Locate the cell with the specified text and output its (x, y) center coordinate. 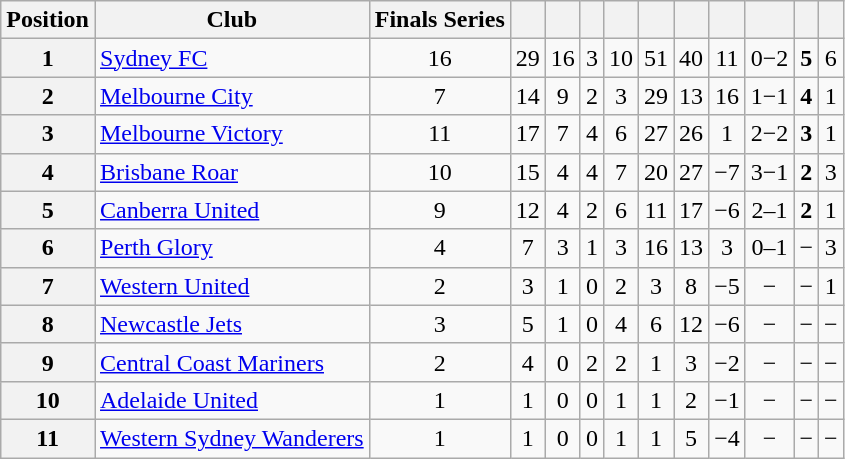
Melbourne Victory (232, 134)
Canberra United (232, 210)
Position (48, 20)
3−1 (770, 172)
1−1 (770, 96)
Western Sydney Wanderers (232, 438)
40 (692, 58)
0−2 (770, 58)
Adelaide United (232, 400)
−5 (728, 286)
26 (692, 134)
2−2 (770, 134)
Sydney FC (232, 58)
14 (528, 96)
Perth Glory (232, 248)
−7 (728, 172)
Central Coast Mariners (232, 362)
51 (656, 58)
Club (232, 20)
15 (528, 172)
Brisbane Roar (232, 172)
0–1 (770, 248)
20 (656, 172)
Finals Series (440, 20)
−4 (728, 438)
Western United (232, 286)
Newcastle Jets (232, 324)
Melbourne City (232, 96)
−2 (728, 362)
2–1 (770, 210)
−1 (728, 400)
